Scan for the cell matching the given text and deliver its [x, y] coordinate at center. 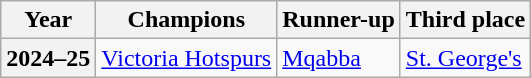
St. George's [465, 58]
Third place [465, 20]
Year [48, 20]
Runner-up [339, 20]
Champions [186, 20]
2024–25 [48, 58]
Mqabba [339, 58]
Victoria Hotspurs [186, 58]
